From the cell containing the given text, extract its center point as (x, y) coordinate. 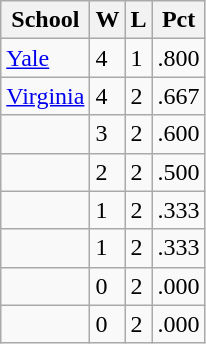
.600 (178, 134)
3 (108, 134)
Virginia (46, 96)
.667 (178, 96)
.500 (178, 172)
L (138, 20)
Yale (46, 58)
.800 (178, 58)
W (108, 20)
School (46, 20)
Pct (178, 20)
